Identify which cell holds the provided text, then report its (x, y) central coordinate. 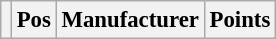
Points (240, 20)
Pos (34, 20)
Manufacturer (130, 20)
